Return the (x, y) coordinate for the center point of the cell that contains the specified text.  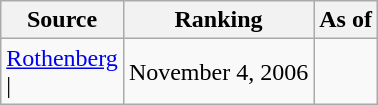
Ranking (218, 20)
Source (62, 20)
As of (346, 20)
Rothenberg| (62, 72)
November 4, 2006 (218, 72)
